Return [x, y] of the center of cell containing provided text 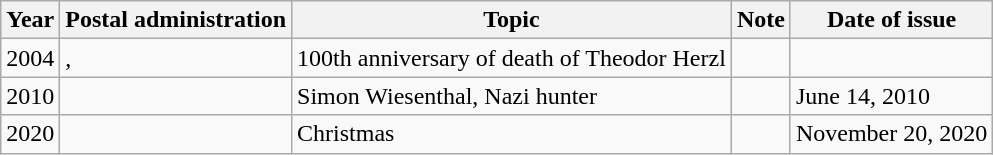
Note [760, 20]
June 14, 2010 [891, 96]
Postal administration [176, 20]
100th anniversary of death of Theodor Herzl [512, 58]
2004 [30, 58]
Date of issue [891, 20]
Christmas [512, 134]
November 20, 2020 [891, 134]
Year [30, 20]
2020 [30, 134]
Simon Wiesenthal, Nazi hunter [512, 96]
, [176, 58]
Topic [512, 20]
2010 [30, 96]
